Extract the [x, y] coordinate from the center of the cell holding the provided text.  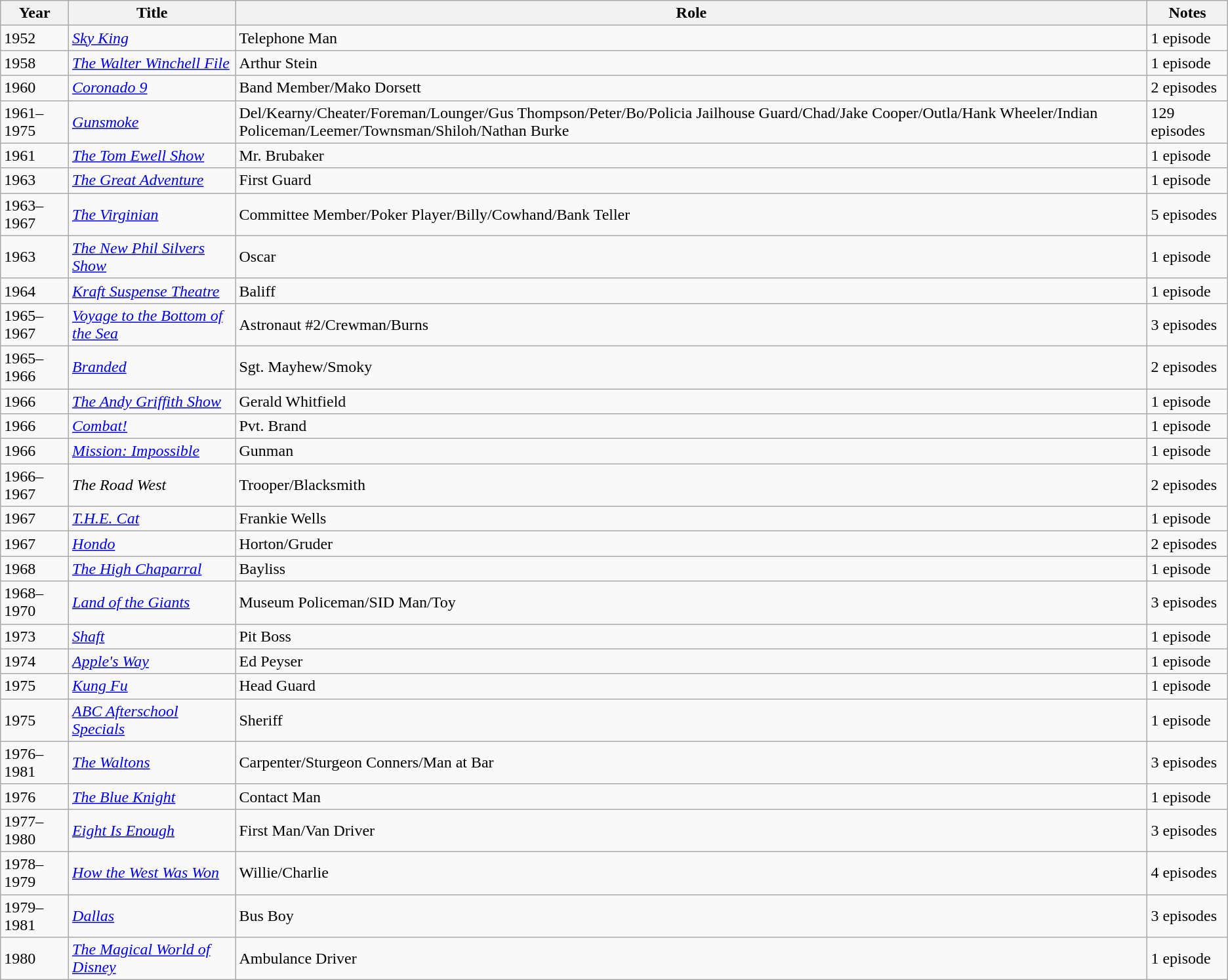
Museum Policeman/SID Man/Toy [691, 602]
1977–1980 [35, 830]
129 episodes [1187, 122]
Mr. Brubaker [691, 155]
Title [152, 13]
1963–1967 [35, 214]
4 episodes [1187, 872]
Bayliss [691, 569]
Committee Member/Poker Player/Billy/Cowhand/Bank Teller [691, 214]
Willie/Charlie [691, 872]
Role [691, 13]
1978–1979 [35, 872]
Sgt. Mayhew/Smoky [691, 367]
Land of the Giants [152, 602]
The Blue Knight [152, 796]
Gunman [691, 451]
1964 [35, 291]
1974 [35, 661]
Bus Boy [691, 916]
1958 [35, 63]
The Magical World of Disney [152, 959]
Branded [152, 367]
ABC Afterschool Specials [152, 720]
The Virginian [152, 214]
Ed Peyser [691, 661]
Dallas [152, 916]
Combat! [152, 426]
The Walter Winchell File [152, 63]
1968 [35, 569]
The Andy Griffith Show [152, 401]
Baliff [691, 291]
The Waltons [152, 762]
1965–1967 [35, 324]
Astronaut #2/Crewman/Burns [691, 324]
Contact Man [691, 796]
Band Member/Mako Dorsett [691, 88]
Eight Is Enough [152, 830]
The New Phil Silvers Show [152, 257]
1980 [35, 959]
Gerald Whitfield [691, 401]
Hondo [152, 544]
The Road West [152, 485]
T.H.E. Cat [152, 519]
Coronado 9 [152, 88]
The Great Adventure [152, 180]
1966–1967 [35, 485]
1960 [35, 88]
1961 [35, 155]
Oscar [691, 257]
Frankie Wells [691, 519]
Notes [1187, 13]
Sky King [152, 38]
Apple's Way [152, 661]
Pvt. Brand [691, 426]
Sheriff [691, 720]
Voyage to the Bottom of the Sea [152, 324]
Carpenter/Sturgeon Conners/Man at Bar [691, 762]
How the West Was Won [152, 872]
Arthur Stein [691, 63]
First Man/Van Driver [691, 830]
1979–1981 [35, 916]
5 episodes [1187, 214]
Mission: Impossible [152, 451]
The Tom Ewell Show [152, 155]
Kung Fu [152, 686]
Ambulance Driver [691, 959]
Trooper/Blacksmith [691, 485]
Gunsmoke [152, 122]
Pit Boss [691, 636]
1976–1981 [35, 762]
The High Chaparral [152, 569]
Horton/Gruder [691, 544]
1973 [35, 636]
1952 [35, 38]
Year [35, 13]
First Guard [691, 180]
1965–1966 [35, 367]
1976 [35, 796]
Telephone Man [691, 38]
Shaft [152, 636]
1968–1970 [35, 602]
Kraft Suspense Theatre [152, 291]
Head Guard [691, 686]
1961–1975 [35, 122]
